Identify which cell holds the provided text, then report its (x, y) central coordinate. 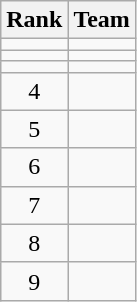
8 (34, 243)
7 (34, 205)
4 (34, 91)
9 (34, 281)
Rank (34, 20)
5 (34, 129)
6 (34, 167)
Team (102, 20)
